Find where the given text appears and provide that cell's center as [x, y] coordinate. 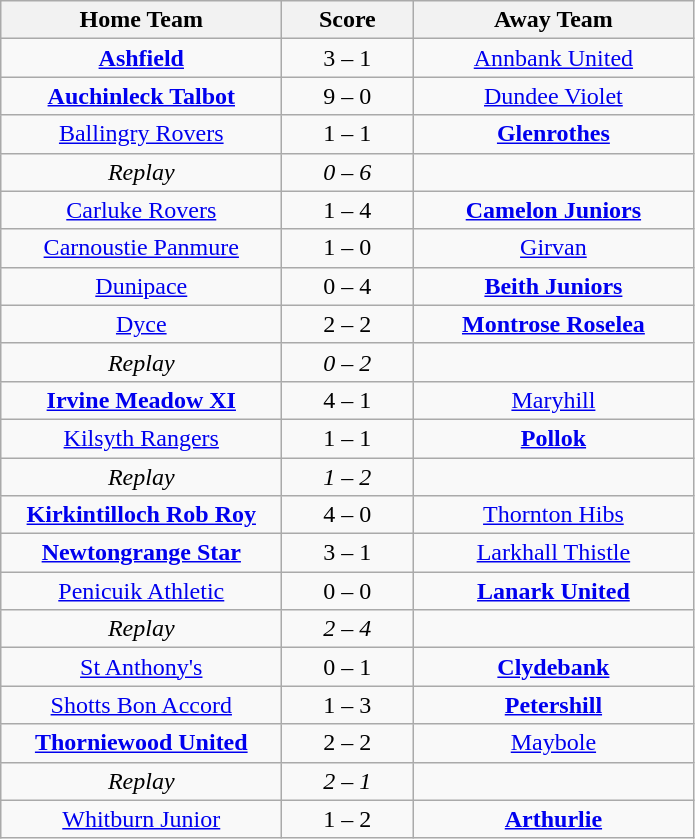
Penicuik Athletic [142, 591]
Camelon Juniors [554, 210]
Petershill [554, 705]
Newtongrange Star [142, 553]
Kilsyth Rangers [142, 438]
Dunipace [142, 286]
Thorniewood United [142, 743]
Thornton Hibs [554, 515]
Whitburn Junior [142, 819]
Girvan [554, 248]
0 – 1 [348, 667]
0 – 6 [348, 172]
Auchinleck Talbot [142, 96]
Dundee Violet [554, 96]
Lanark United [554, 591]
Shotts Bon Accord [142, 705]
St Anthony's [142, 667]
1 – 4 [348, 210]
2 – 1 [348, 781]
Montrose Roselea [554, 324]
Dyce [142, 324]
Ballingry Rovers [142, 134]
Larkhall Thistle [554, 553]
Glenrothes [554, 134]
0 – 0 [348, 591]
Clydebank [554, 667]
Kirkintilloch Rob Roy [142, 515]
Arthurlie [554, 819]
Pollok [554, 438]
1 – 3 [348, 705]
Maryhill [554, 400]
Score [348, 20]
Carnoustie Panmure [142, 248]
Irvine Meadow XI [142, 400]
0 – 4 [348, 286]
1 – 0 [348, 248]
Home Team [142, 20]
Annbank United [554, 58]
Carluke Rovers [142, 210]
Away Team [554, 20]
Beith Juniors [554, 286]
2 – 4 [348, 629]
4 – 1 [348, 400]
9 – 0 [348, 96]
Maybole [554, 743]
0 – 2 [348, 362]
Ashfield [142, 58]
4 – 0 [348, 515]
